Locate the cell with the specified text and output its [x, y] center coordinate. 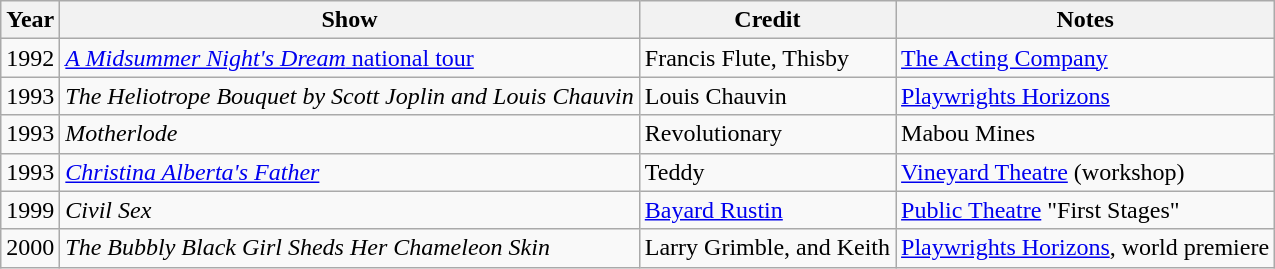
Vineyard Theatre (workshop) [1086, 172]
2000 [30, 248]
Playwrights Horizons [1086, 96]
Larry Grimble, and Keith [767, 248]
Year [30, 20]
A Midsummer Night's Dream national tour [350, 58]
Christina Alberta's Father [350, 172]
Public Theatre "First Stages" [1086, 210]
Francis Flute, Thisby [767, 58]
Notes [1086, 20]
The Bubbly Black Girl Sheds Her Chameleon Skin [350, 248]
1999 [30, 210]
Teddy [767, 172]
Revolutionary [767, 134]
Motherlode [350, 134]
Playwrights Horizons, world premiere [1086, 248]
Show [350, 20]
Bayard Rustin [767, 210]
The Heliotrope Bouquet by Scott Joplin and Louis Chauvin [350, 96]
Civil Sex [350, 210]
The Acting Company [1086, 58]
Mabou Mines [1086, 134]
Louis Chauvin [767, 96]
Credit [767, 20]
1992 [30, 58]
